Pinpoint the cell where the given text exists, returning its (x, y) midpoint coordinate. 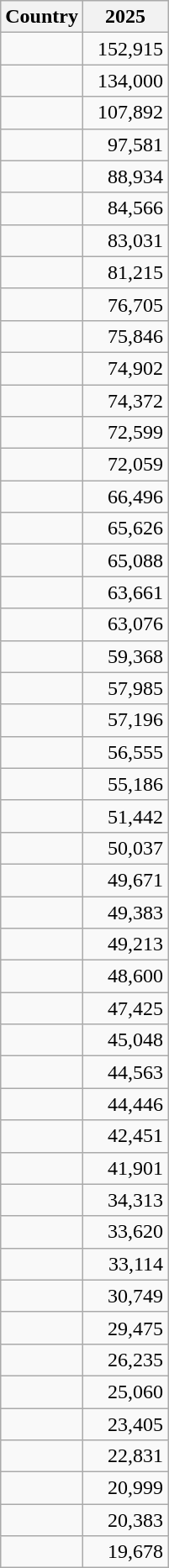
65,088 (124, 560)
26,235 (124, 1360)
42,451 (124, 1136)
152,915 (124, 49)
74,902 (124, 368)
57,985 (124, 688)
65,626 (124, 529)
49,383 (124, 912)
63,076 (124, 624)
63,661 (124, 592)
34,313 (124, 1200)
49,671 (124, 880)
75,846 (124, 336)
30,749 (124, 1296)
45,048 (124, 1040)
134,000 (124, 81)
107,892 (124, 113)
20,999 (124, 1488)
44,563 (124, 1072)
19,678 (124, 1552)
97,581 (124, 145)
81,215 (124, 272)
20,383 (124, 1520)
41,901 (124, 1168)
44,446 (124, 1104)
56,555 (124, 752)
57,196 (124, 720)
Country (42, 17)
50,037 (124, 848)
33,114 (124, 1264)
83,031 (124, 240)
76,705 (124, 304)
48,600 (124, 976)
23,405 (124, 1424)
25,060 (124, 1392)
66,496 (124, 497)
74,372 (124, 401)
2025 (124, 17)
29,475 (124, 1328)
33,620 (124, 1232)
72,059 (124, 465)
72,599 (124, 433)
88,934 (124, 176)
84,566 (124, 208)
59,368 (124, 656)
22,831 (124, 1456)
51,442 (124, 816)
49,213 (124, 944)
47,425 (124, 1008)
55,186 (124, 784)
